For the text-containing cell, return its midpoint in (X, Y) coordinate format. 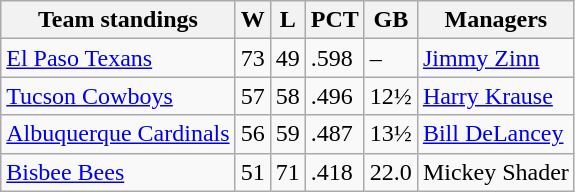
Albuquerque Cardinals (118, 134)
Bill DeLancey (496, 134)
Team standings (118, 20)
Harry Krause (496, 96)
49 (288, 58)
57 (252, 96)
El Paso Texans (118, 58)
59 (288, 134)
.418 (334, 172)
PCT (334, 20)
Mickey Shader (496, 172)
Tucson Cowboys (118, 96)
.496 (334, 96)
– (390, 58)
22.0 (390, 172)
58 (288, 96)
51 (252, 172)
73 (252, 58)
13½ (390, 134)
W (252, 20)
Bisbee Bees (118, 172)
Jimmy Zinn (496, 58)
Managers (496, 20)
12½ (390, 96)
GB (390, 20)
.598 (334, 58)
.487 (334, 134)
71 (288, 172)
L (288, 20)
56 (252, 134)
